Search for the cell housing the specified text and yield its (x, y) center coordinate. 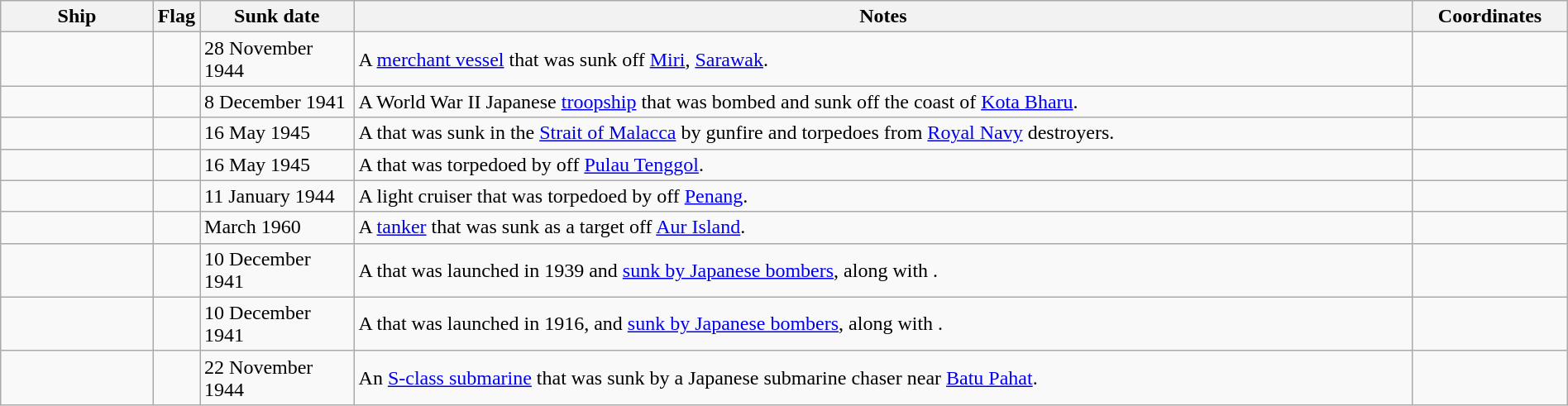
11 January 1944 (277, 196)
28 November 1944 (277, 60)
A merchant vessel that was sunk off Miri, Sarawak. (883, 60)
Ship (77, 17)
Coordinates (1490, 17)
A tanker that was sunk as a target off Aur Island. (883, 227)
A that was torpedoed by off Pulau Tenggol. (883, 165)
March 1960 (277, 227)
A that was sunk in the Strait of Malacca by gunfire and torpedoes from Royal Navy destroyers. (883, 133)
Sunk date (277, 17)
22 November 1944 (277, 377)
Notes (883, 17)
An S-class submarine that was sunk by a Japanese submarine chaser near Batu Pahat. (883, 377)
A that was launched in 1916, and sunk by Japanese bombers, along with . (883, 324)
8 December 1941 (277, 102)
A World War II Japanese troopship that was bombed and sunk off the coast of Kota Bharu. (883, 102)
Flag (176, 17)
A that was launched in 1939 and sunk by Japanese bombers, along with . (883, 270)
A light cruiser that was torpedoed by off Penang. (883, 196)
